Scan for the cell matching the given text and deliver its (X, Y) coordinate at center. 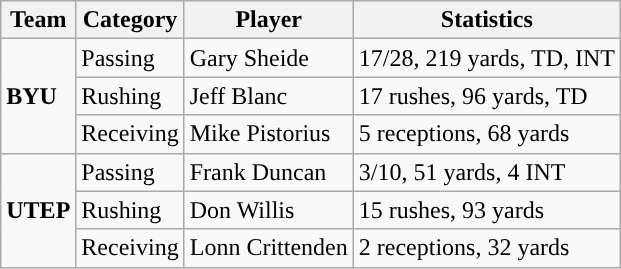
Don Willis (268, 210)
UTEP (38, 210)
Team (38, 20)
15 rushes, 93 yards (486, 210)
Player (268, 20)
2 receptions, 32 yards (486, 248)
3/10, 51 yards, 4 INT (486, 172)
Statistics (486, 20)
Category (130, 20)
17/28, 219 yards, TD, INT (486, 58)
5 receptions, 68 yards (486, 134)
Mike Pistorius (268, 134)
BYU (38, 96)
17 rushes, 96 yards, TD (486, 96)
Frank Duncan (268, 172)
Gary Sheide (268, 58)
Lonn Crittenden (268, 248)
Jeff Blanc (268, 96)
